Identify which cell holds the provided text, then report its [x, y] central coordinate. 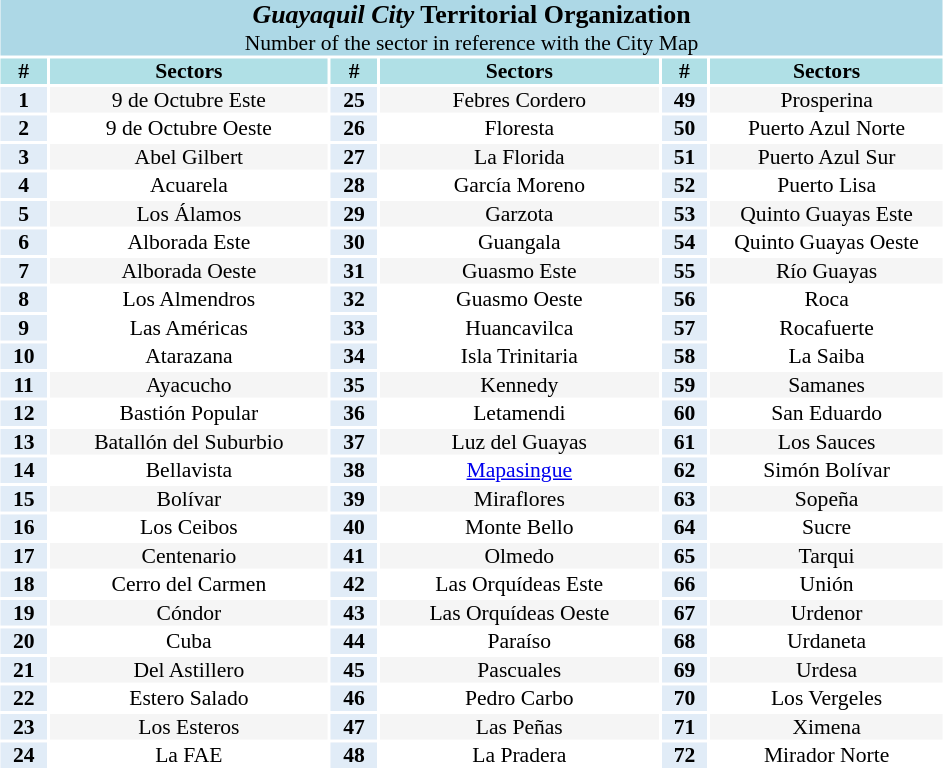
48 [354, 755]
Las Orquídeas Este [519, 585]
Atarazana [189, 357]
Quinto Guayas Oeste [827, 243]
Los Vergeles [827, 699]
59 [684, 385]
Sucre [827, 527]
19 [23, 613]
Simón Bolívar [827, 471]
60 [684, 413]
49 [684, 100]
39 [354, 499]
Floresta [519, 129]
43 [354, 613]
Guangala [519, 243]
Los Sauces [827, 442]
9 de Octubre Este [189, 100]
20 [23, 641]
Olmedo [519, 556]
Pascuales [519, 670]
La FAE [189, 755]
25 [354, 100]
2 [23, 129]
22 [23, 699]
44 [354, 641]
Monte Bello [519, 527]
8 [23, 299]
35 [354, 385]
Garzota [519, 214]
61 [684, 442]
Urdenor [827, 613]
Alborada Oeste [189, 271]
Puerto Azul Sur [827, 157]
Febres Cordero [519, 100]
47 [354, 727]
Cóndor [189, 613]
65 [684, 556]
42 [354, 585]
69 [684, 670]
15 [23, 499]
Cuba [189, 641]
Mapasingue [519, 471]
Paraíso [519, 641]
27 [354, 157]
13 [23, 442]
12 [23, 413]
Los Esteros [189, 727]
Samanes [827, 385]
4 [23, 185]
17 [23, 556]
71 [684, 727]
Alborada Este [189, 243]
9 [23, 328]
Bastión Popular [189, 413]
Las Peñas [519, 727]
La Pradera [519, 755]
1 [23, 100]
37 [354, 442]
58 [684, 357]
Roca [827, 299]
14 [23, 471]
Urdaneta [827, 641]
Bolívar [189, 499]
Cerro del Carmen [189, 585]
66 [684, 585]
Río Guayas [827, 271]
Abel Gilbert [189, 157]
51 [684, 157]
52 [684, 185]
Mirador Norte [827, 755]
70 [684, 699]
40 [354, 527]
Huancavilca [519, 328]
23 [23, 727]
56 [684, 299]
Quinto Guayas Este [827, 214]
28 [354, 185]
Urdesa [827, 670]
9 de Octubre Oeste [189, 129]
Guasmo Este [519, 271]
Luz del Guayas [519, 442]
55 [684, 271]
Sopeña [827, 499]
18 [23, 585]
Los Almendros [189, 299]
Acuarela [189, 185]
Guasmo Oeste [519, 299]
3 [23, 157]
Los Ceibos [189, 527]
7 [23, 271]
72 [684, 755]
Rocafuerte [827, 328]
Centenario [189, 556]
Puerto Lisa [827, 185]
Prosperina [827, 100]
Letamendi [519, 413]
Estero Salado [189, 699]
Puerto Azul Norte [827, 129]
21 [23, 670]
Isla Trinitaria [519, 357]
30 [354, 243]
53 [684, 214]
57 [684, 328]
Miraflores [519, 499]
11 [23, 385]
26 [354, 129]
Ayacucho [189, 385]
31 [354, 271]
La Florida [519, 157]
67 [684, 613]
41 [354, 556]
46 [354, 699]
6 [23, 243]
50 [684, 129]
Ximena [827, 727]
32 [354, 299]
16 [23, 527]
63 [684, 499]
Tarqui [827, 556]
Del Astillero [189, 670]
29 [354, 214]
Guayaquil City Territorial OrganizationNumber of the sector in reference with the City Map [471, 28]
Batallón del Suburbio [189, 442]
Bellavista [189, 471]
5 [23, 214]
Los Álamos [189, 214]
64 [684, 527]
24 [23, 755]
Kennedy [519, 385]
45 [354, 670]
54 [684, 243]
33 [354, 328]
Unión [827, 585]
Las Orquídeas Oeste [519, 613]
36 [354, 413]
34 [354, 357]
Pedro Carbo [519, 699]
68 [684, 641]
San Eduardo [827, 413]
Las Américas [189, 328]
García Moreno [519, 185]
10 [23, 357]
La Saiba [827, 357]
38 [354, 471]
62 [684, 471]
